Extract the (X, Y) coordinate from the center of the cell holding the provided text.  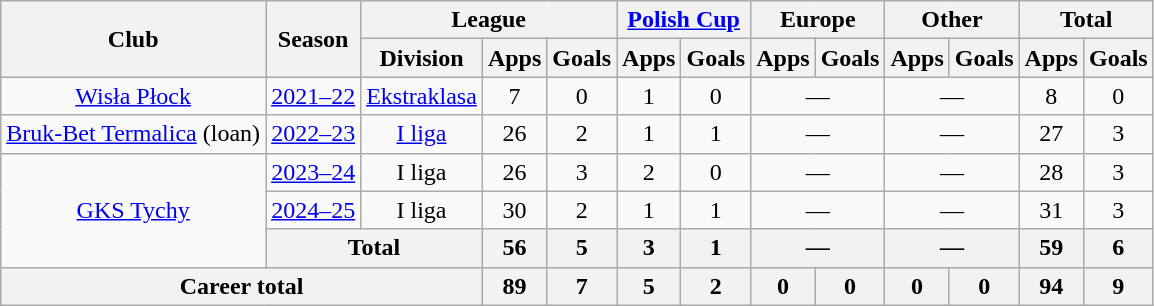
Division (422, 58)
56 (514, 248)
28 (1051, 172)
Wisła Płock (134, 96)
Club (134, 39)
59 (1051, 248)
GKS Tychy (134, 210)
Other (952, 20)
League (489, 20)
31 (1051, 210)
94 (1051, 286)
Career total (242, 286)
8 (1051, 96)
Bruk-Bet Termalica (loan) (134, 134)
2024–25 (314, 210)
2023–24 (314, 172)
Season (314, 39)
2021–22 (314, 96)
Europe (818, 20)
27 (1051, 134)
Ekstraklasa (422, 96)
2022–23 (314, 134)
6 (1118, 248)
89 (514, 286)
9 (1118, 286)
30 (514, 210)
Polish Cup (684, 20)
